Scan for the cell matching the given text and deliver its [X, Y] coordinate at center. 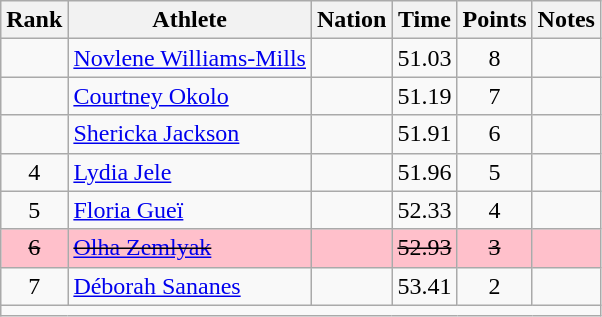
51.96 [424, 172]
Athlete [190, 20]
Floria Gueï [190, 210]
52.33 [424, 210]
52.93 [424, 248]
Novlene Williams-Mills [190, 58]
Olha Zemlyak [190, 248]
2 [494, 286]
3 [494, 248]
Courtney Okolo [190, 96]
Shericka Jackson [190, 134]
Time [424, 20]
53.41 [424, 286]
Nation [351, 20]
Lydia Jele [190, 172]
51.19 [424, 96]
51.03 [424, 58]
Rank [34, 20]
Notes [566, 20]
51.91 [424, 134]
8 [494, 58]
Points [494, 20]
Déborah Sananes [190, 286]
